Detect which cell encompasses the target text, then output its [X, Y] center coordinate. 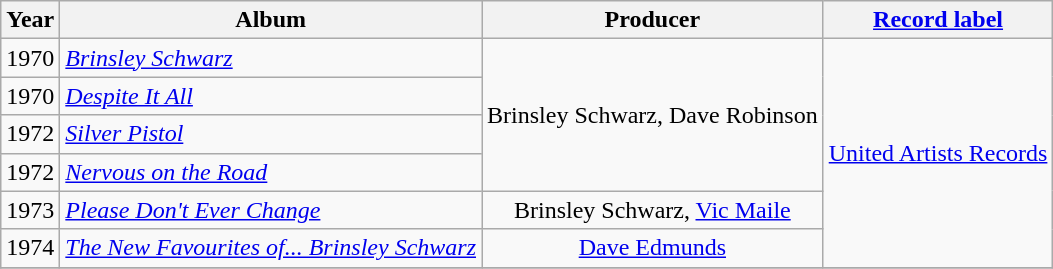
Brinsley Schwarz, Vic Maile [653, 210]
Year [30, 20]
Brinsley Schwarz [271, 58]
Please Don't Ever Change [271, 210]
The New Favourites of... Brinsley Schwarz [271, 248]
Nervous on the Road [271, 172]
Brinsley Schwarz, Dave Robinson [653, 115]
Dave Edmunds [653, 248]
1973 [30, 210]
United Artists Records [938, 153]
Producer [653, 20]
1974 [30, 248]
Album [271, 20]
Record label [938, 20]
Despite It All [271, 96]
Silver Pistol [271, 134]
